Extract the [x, y] coordinate from the center of the cell holding the provided text.  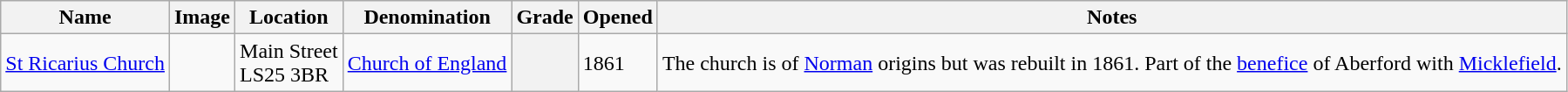
Denomination [427, 18]
Name [85, 18]
Grade [545, 18]
Main StreetLS25 3BR [289, 63]
Church of England [427, 63]
Notes [1112, 18]
Location [289, 18]
The church is of Norman origins but was rebuilt in 1861. Part of the benefice of Aberford with Micklefield. [1112, 63]
1861 [617, 63]
Image [202, 18]
Opened [617, 18]
St Ricarius Church [85, 63]
